Capture the cell that displays the provided text and extract its (x, y) central coordinate. 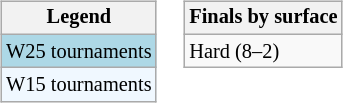
W25 tournaments (78, 51)
Legend (78, 18)
Finals by surface (263, 18)
Hard (8–2) (263, 51)
W15 tournaments (78, 85)
